Identify which cell holds the provided text, then report its [x, y] central coordinate. 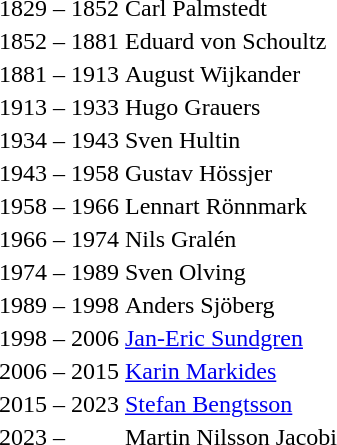
Sven Olving [231, 272]
Eduard von Schoultz [231, 42]
Hugo Grauers [231, 108]
Sven Hultin [231, 140]
Lennart Rönnmark [231, 206]
Karin Markides [231, 372]
Gustav Hössjer [231, 174]
Jan-Eric Sundgren [231, 338]
Nils Gralén [231, 240]
Anders Sjöberg [231, 306]
August Wijkander [231, 74]
Stefan Bengtsson [231, 404]
